For the text-containing cell, return its midpoint in (X, Y) coordinate format. 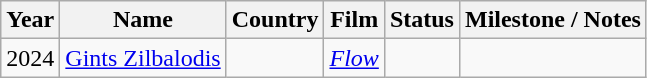
2024 (30, 58)
Year (30, 20)
Film (354, 20)
Gints Zilbalodis (143, 58)
Name (143, 20)
Milestone / Notes (552, 20)
Country (275, 20)
Status (422, 20)
Flow (354, 58)
